Pinpoint the cell where the given text exists, returning its (X, Y) midpoint coordinate. 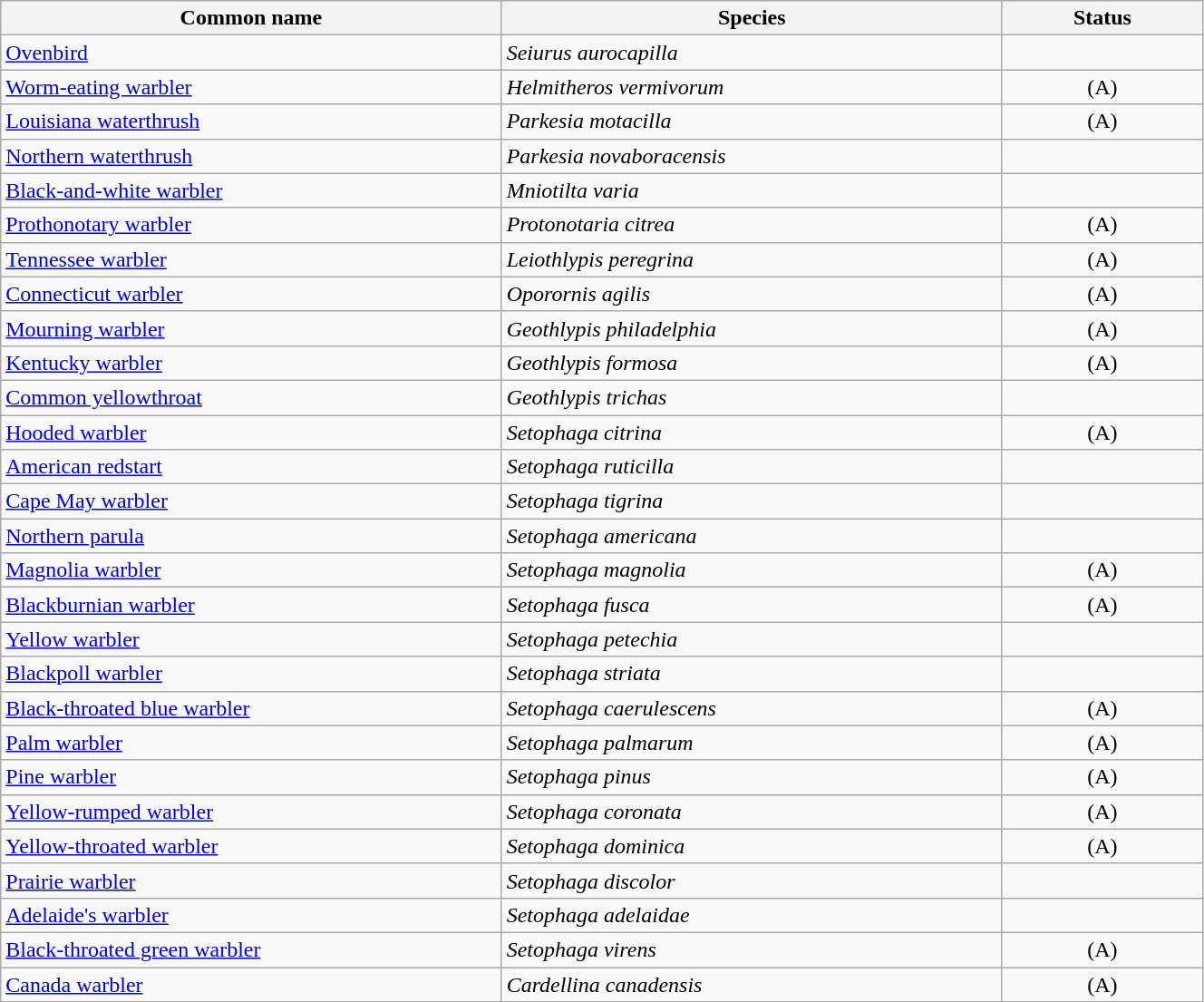
Species (752, 18)
Black-throated green warbler (251, 949)
Setophaga magnolia (752, 570)
Setophaga citrina (752, 433)
Canada warbler (251, 984)
Yellow-rumped warbler (251, 812)
Magnolia warbler (251, 570)
Northern waterthrush (251, 156)
Setophaga coronata (752, 812)
Blackpoll warbler (251, 674)
Parkesia novaboracensis (752, 156)
Geothlypis trichas (752, 397)
Setophaga pinus (752, 777)
Prothonotary warbler (251, 225)
Adelaide's warbler (251, 915)
Northern parula (251, 536)
Status (1102, 18)
Common yellowthroat (251, 397)
Mourning warbler (251, 328)
Prairie warbler (251, 880)
Mniotilta varia (752, 190)
Parkesia motacilla (752, 122)
Pine warbler (251, 777)
Cardellina canadensis (752, 984)
Setophaga petechia (752, 639)
Setophaga americana (752, 536)
Setophaga caerulescens (752, 708)
Helmitheros vermivorum (752, 87)
Setophaga fusca (752, 605)
Hooded warbler (251, 433)
Setophaga adelaidae (752, 915)
Leiothlypis peregrina (752, 259)
Setophaga ruticilla (752, 467)
Setophaga virens (752, 949)
Yellow-throated warbler (251, 846)
Geothlypis formosa (752, 363)
Setophaga palmarum (752, 743)
Tennessee warbler (251, 259)
Palm warbler (251, 743)
Seiurus aurocapilla (752, 53)
Setophaga discolor (752, 880)
Blackburnian warbler (251, 605)
Setophaga striata (752, 674)
Black-and-white warbler (251, 190)
Black-throated blue warbler (251, 708)
Kentucky warbler (251, 363)
Common name (251, 18)
Protonotaria citrea (752, 225)
Oporornis agilis (752, 294)
Worm-eating warbler (251, 87)
Cape May warbler (251, 501)
Setophaga tigrina (752, 501)
American redstart (251, 467)
Connecticut warbler (251, 294)
Ovenbird (251, 53)
Geothlypis philadelphia (752, 328)
Yellow warbler (251, 639)
Setophaga dominica (752, 846)
Louisiana waterthrush (251, 122)
